Search for the cell housing the specified text and yield its (x, y) center coordinate. 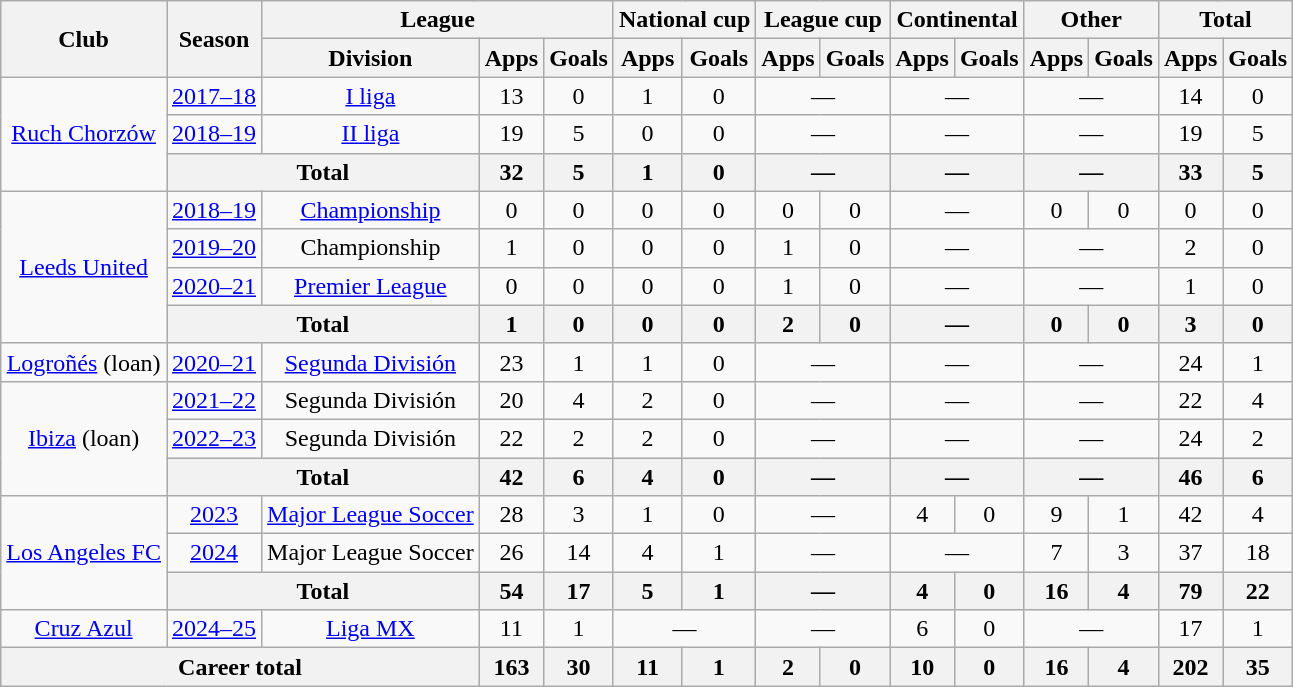
I liga (371, 96)
2021–22 (214, 400)
10 (922, 667)
46 (1190, 477)
Los Angeles FC (84, 553)
2019–20 (214, 248)
202 (1190, 667)
II liga (371, 134)
37 (1190, 553)
2024–25 (214, 629)
20 (511, 400)
Ruch Chorzów (84, 134)
Ibiza (loan) (84, 438)
54 (511, 591)
Club (84, 39)
Logroñés (loan) (84, 362)
32 (511, 172)
30 (579, 667)
Premier League (371, 286)
2024 (214, 553)
2022–23 (214, 438)
Other (1091, 20)
Season (214, 39)
7 (1056, 553)
League cup (823, 20)
Liga MX (371, 629)
2023 (214, 515)
National cup (684, 20)
Cruz Azul (84, 629)
35 (1258, 667)
23 (511, 362)
26 (511, 553)
Career total (240, 667)
33 (1190, 172)
28 (511, 515)
League (438, 20)
2017–18 (214, 96)
Leeds United (84, 267)
Continental (957, 20)
9 (1056, 515)
18 (1258, 553)
163 (511, 667)
Division (371, 58)
79 (1190, 591)
13 (511, 96)
